Output the [X, Y] coordinate of the center of the cell containing the given text.  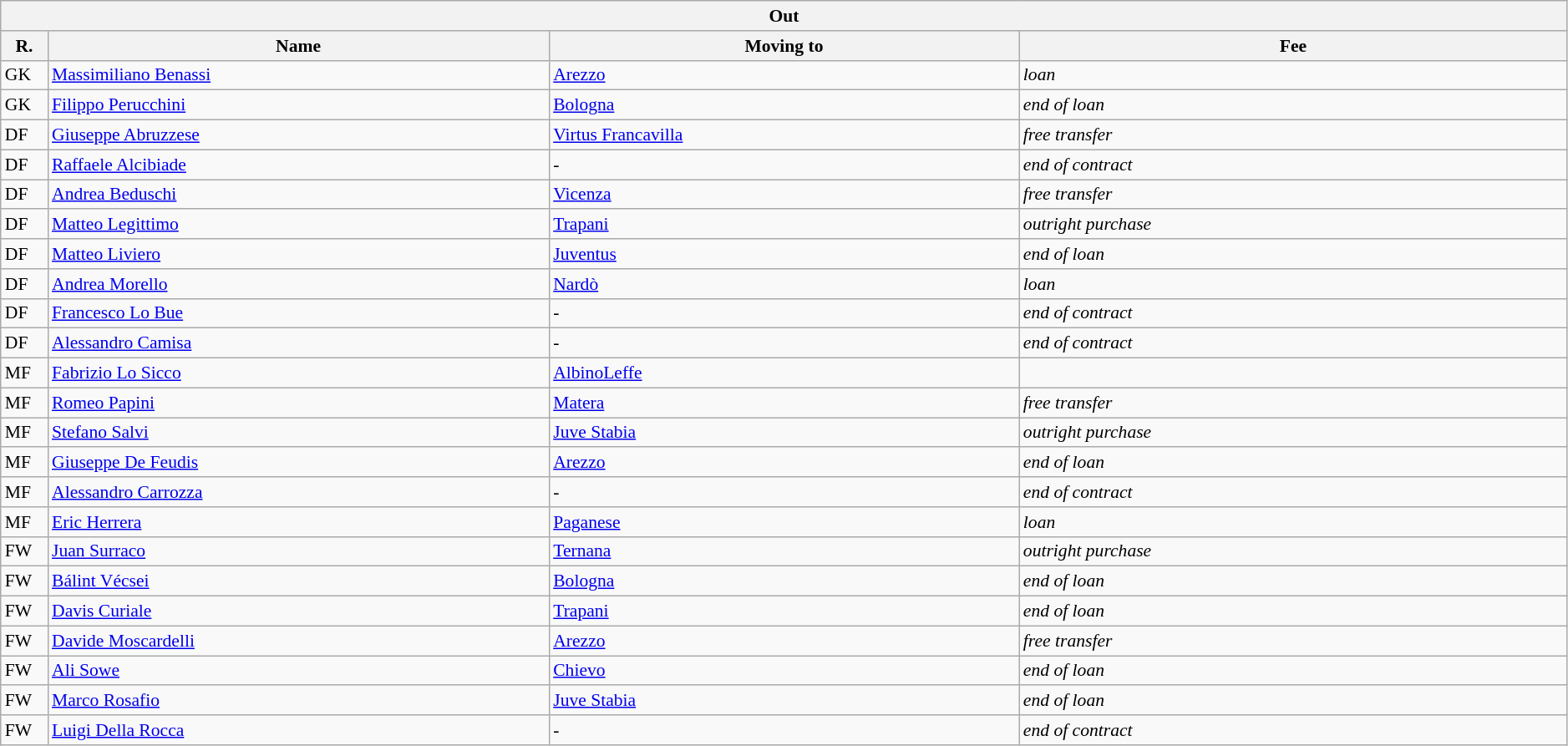
Giuseppe Abruzzese [298, 135]
Alessandro Camisa [298, 343]
Stefano Salvi [298, 433]
Alessandro Carrozza [298, 492]
Ali Sowe [298, 671]
Bálint Vécsei [298, 581]
Filippo Perucchini [298, 105]
Nardò [784, 284]
AlbinoLeffe [784, 373]
R. [24, 46]
Davide Moscardelli [298, 641]
Fee [1293, 46]
Juventus [784, 254]
Name [298, 46]
Juan Surraco [298, 551]
Marco Rosafio [298, 701]
Francesco Lo Bue [298, 313]
Davis Curiale [298, 612]
Luigi Della Rocca [298, 730]
Massimiliano Benassi [298, 75]
Giuseppe De Feudis [298, 463]
Ternana [784, 551]
Out [784, 16]
Romeo Papini [298, 403]
Virtus Francavilla [784, 135]
Matera [784, 403]
Raffaele Alcibiade [298, 165]
Vicenza [784, 195]
Chievo [784, 671]
Andrea Beduschi [298, 195]
Matteo Liviero [298, 254]
Matteo Legittimo [298, 225]
Moving to [784, 46]
Paganese [784, 522]
Fabrizio Lo Sicco [298, 373]
Andrea Morello [298, 284]
Eric Herrera [298, 522]
